Capture the cell that displays the provided text and extract its (X, Y) central coordinate. 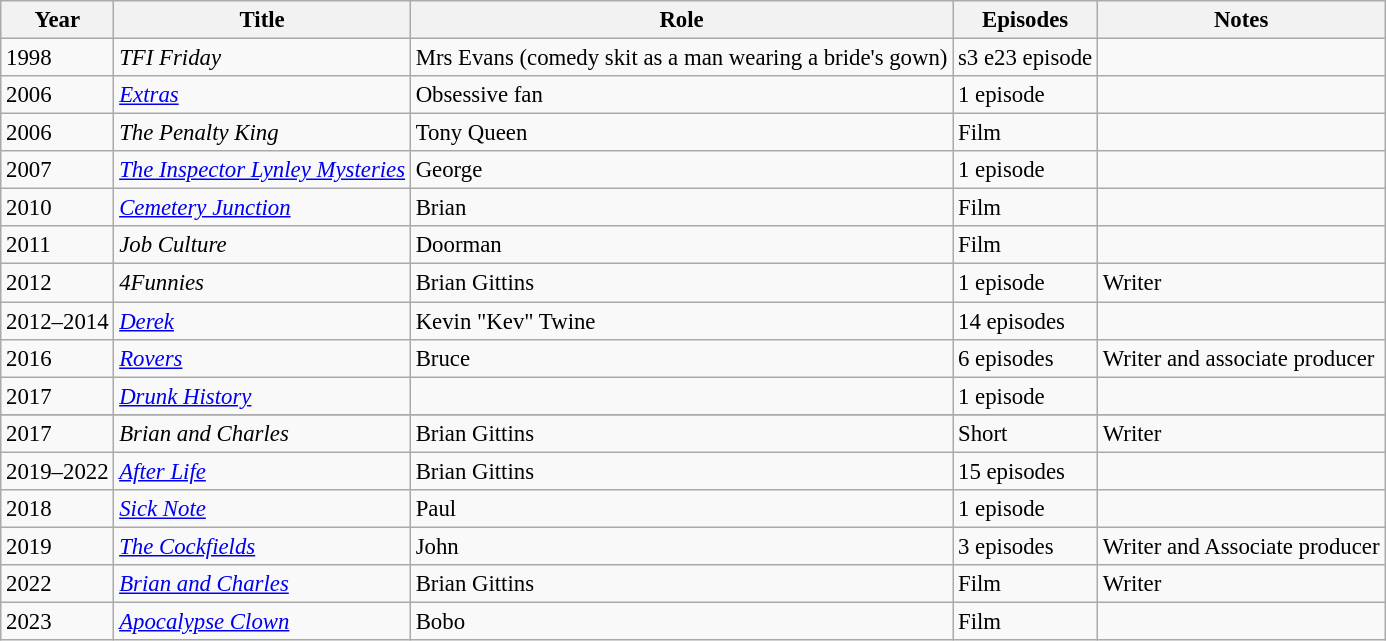
2016 (58, 358)
The Penalty King (262, 133)
14 episodes (1026, 321)
Brian (681, 208)
2010 (58, 208)
The Cockfields (262, 546)
TFI Friday (262, 58)
1998 (58, 58)
6 episodes (1026, 358)
2012–2014 (58, 321)
Notes (1240, 20)
2011 (58, 245)
2018 (58, 509)
Bruce (681, 358)
Job Culture (262, 245)
15 episodes (1026, 471)
2019 (58, 546)
John (681, 546)
Mrs Evans (comedy skit as a man wearing a bride's gown) (681, 58)
Tony Queen (681, 133)
Kevin "Kev" Twine (681, 321)
George (681, 170)
After Life (262, 471)
4Funnies (262, 283)
Title (262, 20)
Episodes (1026, 20)
3 episodes (1026, 546)
Short (1026, 433)
Writer and Associate producer (1240, 546)
Derek (262, 321)
2022 (58, 584)
Drunk History (262, 396)
Doorman (681, 245)
Rovers (262, 358)
2012 (58, 283)
Obsessive fan (681, 95)
Sick Note (262, 509)
2023 (58, 621)
Extras (262, 95)
2019–2022 (58, 471)
Year (58, 20)
Cemetery Junction (262, 208)
s3 e23 episode (1026, 58)
Apocalypse Clown (262, 621)
2007 (58, 170)
The Inspector Lynley Mysteries (262, 170)
Bobo (681, 621)
Writer and associate producer (1240, 358)
Paul (681, 509)
Role (681, 20)
